Find where the given text appears and provide that cell's center as [X, Y] coordinate. 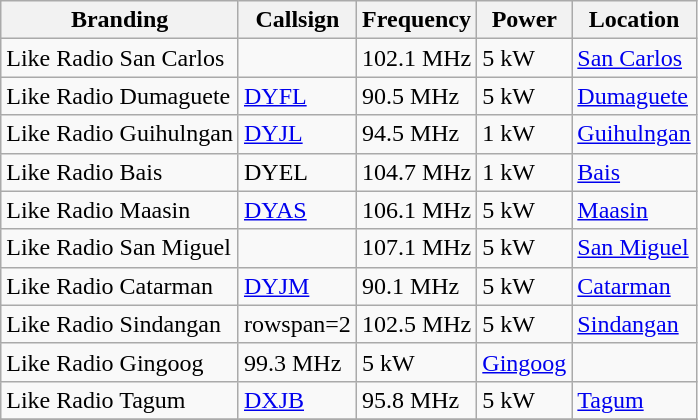
Like Radio San Miguel [120, 248]
106.1 MHz [416, 210]
Frequency [416, 20]
102.5 MHz [416, 324]
Callsign [297, 20]
95.8 MHz [416, 400]
rowspan=2 [297, 324]
Like Radio Sindangan [120, 324]
Power [524, 20]
Sindangan [634, 324]
Like Radio Dumaguete [120, 96]
San Miguel [634, 248]
Location [634, 20]
Dumaguete [634, 96]
90.1 MHz [416, 286]
Guihulngan [634, 134]
DYFL [297, 96]
99.3 MHz [297, 362]
Like Radio Bais [120, 172]
Tagum [634, 400]
94.5 MHz [416, 134]
90.5 MHz [416, 96]
Catarman [634, 286]
Bais [634, 172]
104.7 MHz [416, 172]
102.1 MHz [416, 58]
107.1 MHz [416, 248]
San Carlos [634, 58]
Like Radio Catarman [120, 286]
DYJL [297, 134]
Like Radio Tagum [120, 400]
Like Radio San Carlos [120, 58]
DYAS [297, 210]
DYEL [297, 172]
DXJB [297, 400]
Like Radio Guihulngan [120, 134]
Like Radio Gingoog [120, 362]
Branding [120, 20]
DYJM [297, 286]
Gingoog [524, 362]
Like Radio Maasin [120, 210]
Maasin [634, 210]
